Identify which cell holds the provided text, then report its (X, Y) central coordinate. 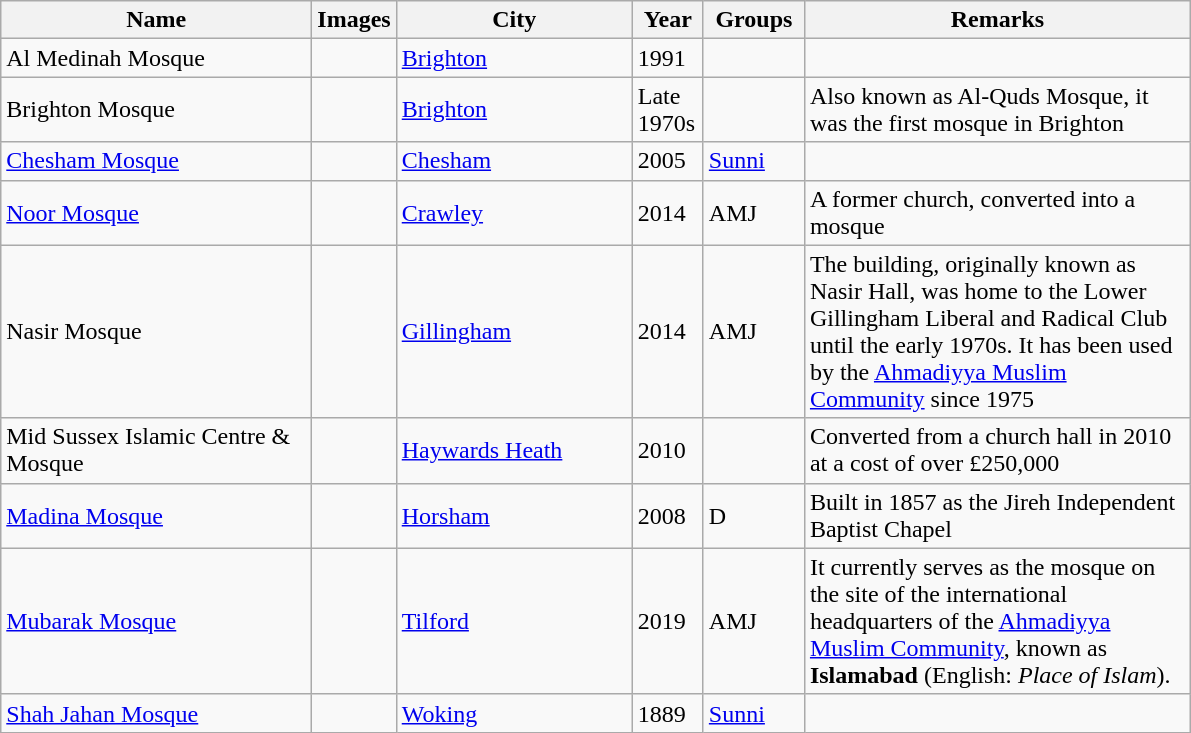
Woking (514, 713)
1889 (668, 713)
Chesham (514, 161)
Tilford (514, 621)
Year (668, 20)
Horsham (514, 516)
Noor Mosque (156, 212)
City (514, 20)
D (754, 516)
A former church, converted into a mosque (997, 212)
Name (156, 20)
Haywards Heath (514, 450)
Al Medinah Mosque (156, 58)
Images (354, 20)
Shah Jahan Mosque (156, 713)
Also known as Al-Quds Mosque, it was the first mosque in Brighton (997, 110)
Gillingham (514, 332)
Built in 1857 as the Jireh Independent Baptist Chapel (997, 516)
Crawley (514, 212)
2019 (668, 621)
Late 1970s (668, 110)
Chesham Mosque (156, 161)
Mid Sussex Islamic Centre & Mosque (156, 450)
Mubarak Mosque (156, 621)
Groups (754, 20)
Madina Mosque (156, 516)
2005 (668, 161)
Converted from a church hall in 2010 at a cost of over £250,000 (997, 450)
Brighton Mosque (156, 110)
Remarks (997, 20)
Nasir Mosque (156, 332)
2010 (668, 450)
1991 (668, 58)
2008 (668, 516)
